Locate the cell with the specified text and output its (x, y) center coordinate. 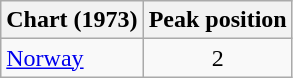
Norway (72, 58)
Chart (1973) (72, 20)
Peak position (218, 20)
2 (218, 58)
